Extract the [x, y] coordinate from the center of the cell holding the provided text.  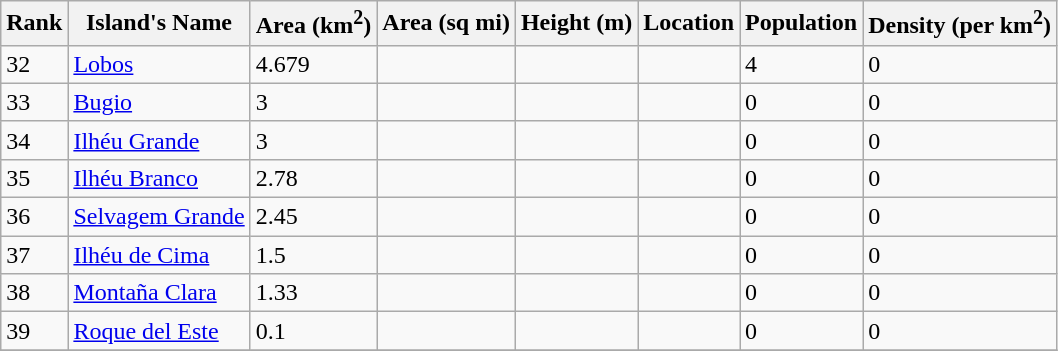
33 [34, 102]
39 [34, 331]
Ilhéu de Cima [159, 255]
4.679 [314, 64]
36 [34, 217]
35 [34, 178]
Lobos [159, 64]
Ilhéu Branco [159, 178]
Selvagem Grande [159, 217]
Height (m) [576, 24]
Location [689, 24]
Population [802, 24]
Bugio [159, 102]
Island's Name [159, 24]
4 [802, 64]
Ilhéu Grande [159, 140]
38 [34, 293]
2.78 [314, 178]
Density (per km2) [960, 24]
Roque del Este [159, 331]
Area (sq mi) [446, 24]
37 [34, 255]
0.1 [314, 331]
Montaña Clara [159, 293]
Area (km2) [314, 24]
1.5 [314, 255]
Rank [34, 24]
34 [34, 140]
32 [34, 64]
1.33 [314, 293]
2.45 [314, 217]
